Return [X, Y] of the center of cell containing provided text 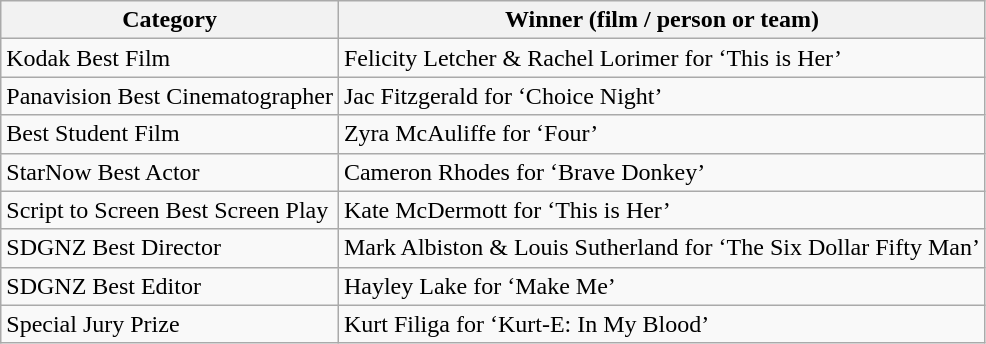
SDGNZ Best Editor [170, 286]
Cameron Rhodes for ‘Brave Donkey’ [662, 172]
Hayley Lake for ‘Make Me’ [662, 286]
Kodak Best Film [170, 58]
Kurt Filiga for ‘Kurt-E: In My Blood’ [662, 324]
Special Jury Prize [170, 324]
Jac Fitzgerald for ‘Choice Night’ [662, 96]
Felicity Letcher & Rachel Lorimer for ‘This is Her’ [662, 58]
SDGNZ Best Director [170, 248]
Kate McDermott for ‘This is Her’ [662, 210]
Script to Screen Best Screen Play [170, 210]
StarNow Best Actor [170, 172]
Category [170, 20]
Winner (film / person or team) [662, 20]
Best Student Film [170, 134]
Panavision Best Cinematographer [170, 96]
Mark Albiston & Louis Sutherland for ‘The Six Dollar Fifty Man’ [662, 248]
Zyra McAuliffe for ‘Four’ [662, 134]
